Extract the (x, y) coordinate from the center of the cell holding the provided text.  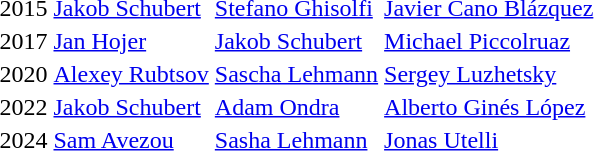
Jan Hojer (131, 41)
Alexey Rubtsov (131, 74)
Adam Ondra (296, 107)
Sascha Lehmann (296, 74)
